Locate the cell with the specified text and output its [x, y] center coordinate. 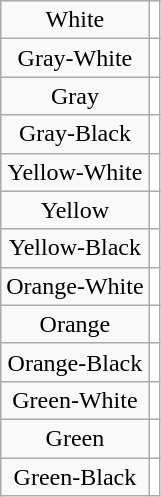
White [75, 20]
Orange-Black [75, 362]
Gray [75, 96]
Gray-White [75, 58]
Gray-Black [75, 134]
Yellow-White [75, 172]
Yellow [75, 210]
Orange-White [75, 286]
Yellow-Black [75, 248]
Orange [75, 324]
Green-Black [75, 477]
Green [75, 438]
Green-White [75, 400]
